Search for the cell housing the specified text and yield its (X, Y) center coordinate. 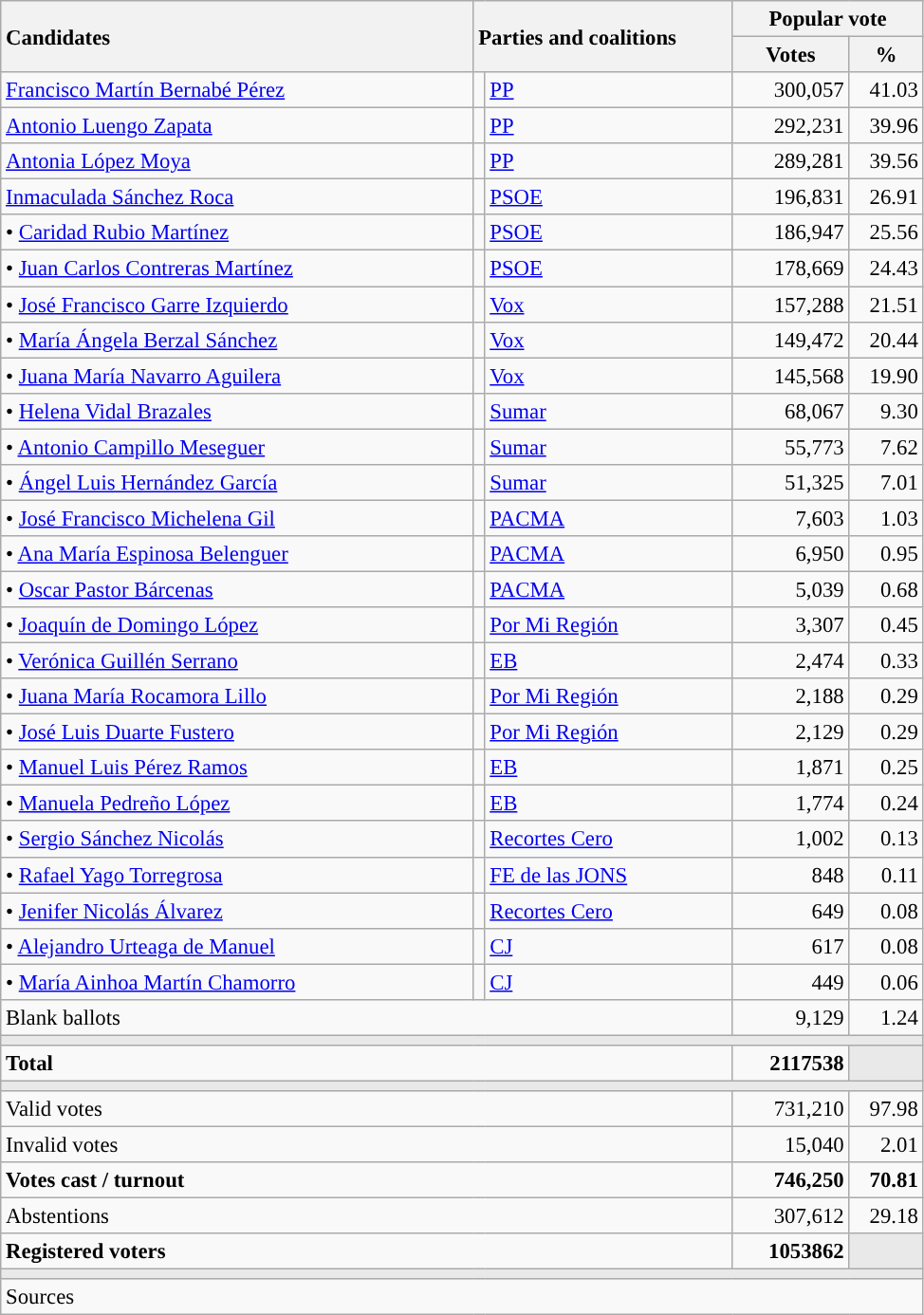
2,474 (791, 661)
29.18 (886, 1216)
746,250 (791, 1180)
178,669 (791, 269)
• Juana María Rocamora Lillo (237, 696)
7,603 (791, 518)
Abstentions (366, 1216)
617 (791, 946)
• Jenifer Nicolás Álvarez (237, 911)
70.81 (886, 1180)
0.45 (886, 625)
0.11 (886, 875)
Popular vote (827, 19)
• José Francisco Garre Izquierdo (237, 305)
• Ana María Espinosa Belenguer (237, 554)
157,288 (791, 305)
Parties and coalitions (603, 36)
0.25 (886, 768)
20.44 (886, 340)
1.24 (886, 1018)
186,947 (791, 232)
Votes cast / turnout (366, 1180)
• Caridad Rubio Martínez (237, 232)
• María Ángela Berzal Sánchez (237, 340)
145,568 (791, 376)
• Manuel Luis Pérez Ramos (237, 768)
0.24 (886, 804)
2117538 (791, 1064)
7.01 (886, 483)
• José Luis Duarte Fustero (237, 732)
0.95 (886, 554)
Antonio Luengo Zapata (237, 126)
• Rafael Yago Torregrosa (237, 875)
• Verónica Guillén Serrano (237, 661)
1,002 (791, 840)
• Oscar Pastor Bárcenas (237, 589)
300,057 (791, 90)
97.98 (886, 1109)
6,950 (791, 554)
0.33 (886, 661)
• Juan Carlos Contreras Martínez (237, 269)
51,325 (791, 483)
FE de las JONS (609, 875)
2,188 (791, 696)
292,231 (791, 126)
• Alejandro Urteaga de Manuel (237, 946)
Registered voters (366, 1251)
9,129 (791, 1018)
25.56 (886, 232)
7.62 (886, 447)
289,281 (791, 161)
Inmaculada Sánchez Roca (237, 197)
0.13 (886, 840)
15,040 (791, 1145)
Sources (462, 1297)
1,774 (791, 804)
Blank ballots (366, 1018)
39.96 (886, 126)
• Manuela Pedreño López (237, 804)
Total (366, 1064)
1,871 (791, 768)
Valid votes (366, 1109)
5,039 (791, 589)
196,831 (791, 197)
Candidates (237, 36)
% (886, 55)
• Helena Vidal Brazales (237, 411)
24.43 (886, 269)
Invalid votes (366, 1145)
9.30 (886, 411)
68,067 (791, 411)
649 (791, 911)
41.03 (886, 90)
Votes (791, 55)
55,773 (791, 447)
• Sergio Sánchez Nicolás (237, 840)
2.01 (886, 1145)
• María Ainhoa Martín Chamorro (237, 982)
39.56 (886, 161)
1053862 (791, 1251)
• José Francisco Michelena Gil (237, 518)
731,210 (791, 1109)
26.91 (886, 197)
1.03 (886, 518)
Francisco Martín Bernabé Pérez (237, 90)
0.68 (886, 589)
149,472 (791, 340)
• Antonio Campillo Meseguer (237, 447)
• Ángel Luis Hernández García (237, 483)
307,612 (791, 1216)
Antonia López Moya (237, 161)
21.51 (886, 305)
449 (791, 982)
• Juana María Navarro Aguilera (237, 376)
848 (791, 875)
0.06 (886, 982)
3,307 (791, 625)
• Joaquín de Domingo López (237, 625)
2,129 (791, 732)
19.90 (886, 376)
